Output the (X, Y) coordinate of the center of the cell containing the given text.  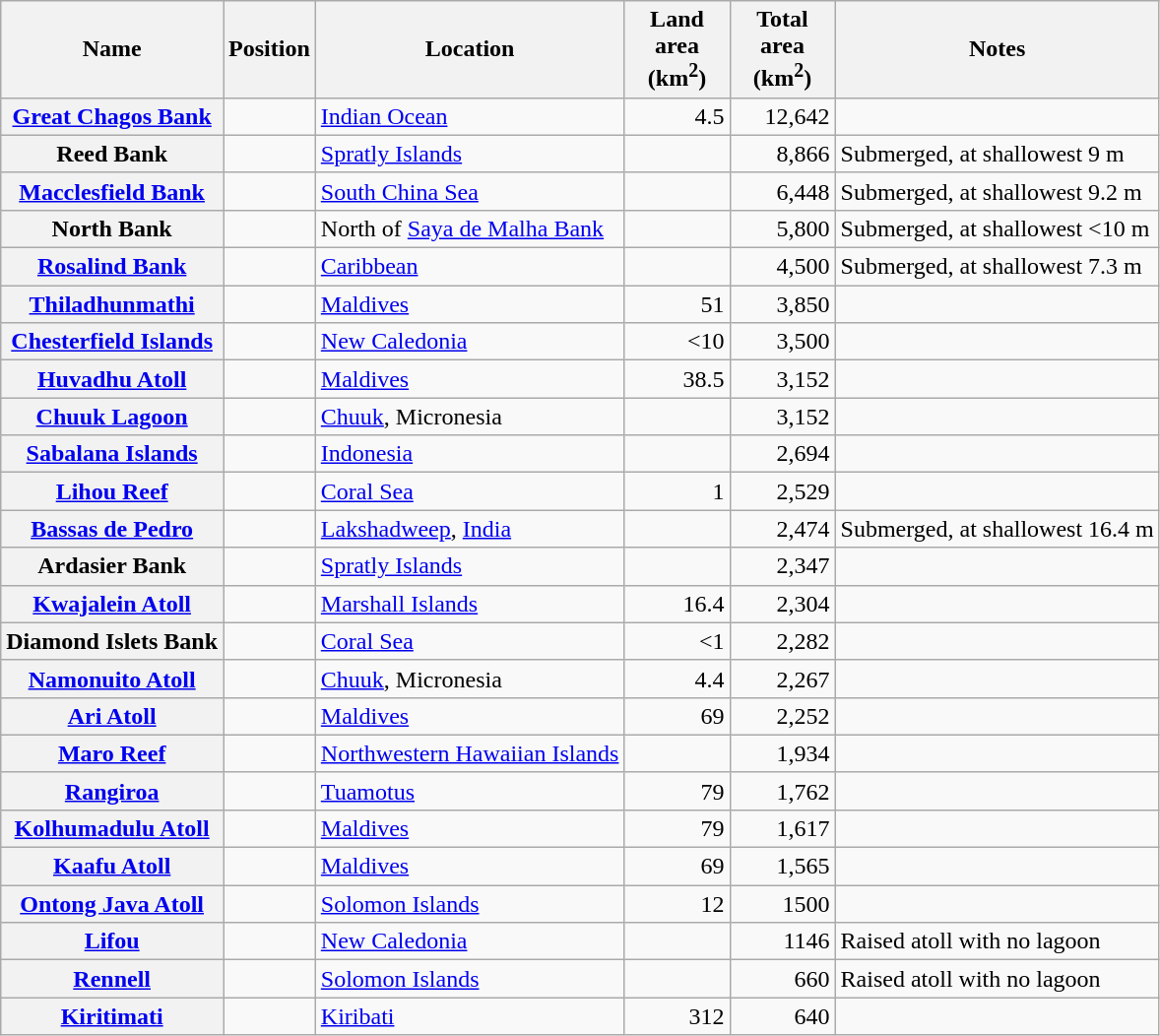
51 (677, 304)
5,800 (782, 228)
North of Saya de Malha Bank (470, 228)
2,529 (782, 491)
Great Chagos Bank (112, 116)
North Bank (112, 228)
2,347 (782, 566)
Kwajalein Atoll (112, 604)
Indonesia (470, 454)
Name (112, 49)
640 (782, 1016)
3,500 (782, 342)
South China Sea (470, 191)
2,694 (782, 454)
Lifou (112, 941)
Maro Reef (112, 753)
2,474 (782, 529)
Rosalind Bank (112, 267)
8,866 (782, 154)
Land area (km2) (677, 49)
2,267 (782, 679)
Macclesfield Bank (112, 191)
Kiritimati (112, 1016)
Location (470, 49)
Kiribati (470, 1016)
312 (677, 1016)
38.5 (677, 379)
Submerged, at shallowest 9 m (997, 154)
Sabalana Islands (112, 454)
Diamond Islets Bank (112, 641)
4.4 (677, 679)
Submerged, at shallowest 9.2 m (997, 191)
660 (782, 979)
Tuamotus (470, 791)
Lakshadweep, India (470, 529)
Indian Ocean (470, 116)
Marshall Islands (470, 604)
Lihou Reef (112, 491)
1,565 (782, 867)
1,934 (782, 753)
Ontong Java Atoll (112, 904)
6,448 (782, 191)
Submerged, at shallowest 7.3 m (997, 267)
Kolhumadulu Atoll (112, 828)
Huvadhu Atoll (112, 379)
<1 (677, 641)
Bassas de Pedro (112, 529)
Namonuito Atoll (112, 679)
1500 (782, 904)
1,762 (782, 791)
Rangiroa (112, 791)
4.5 (677, 116)
16.4 (677, 604)
<10 (677, 342)
Northwestern Hawaiian Islands (470, 753)
Position (270, 49)
12 (677, 904)
4,500 (782, 267)
Reed Bank (112, 154)
Ardasier Bank (112, 566)
3,850 (782, 304)
Submerged, at shallowest <10 m (997, 228)
Thiladhunmathi (112, 304)
1146 (782, 941)
2,282 (782, 641)
Chesterfield Islands (112, 342)
Ari Atoll (112, 716)
2,304 (782, 604)
Total area (km2) (782, 49)
Submerged, at shallowest 16.4 m (997, 529)
12,642 (782, 116)
1 (677, 491)
Rennell (112, 979)
Notes (997, 49)
Caribbean (470, 267)
2,252 (782, 716)
Chuuk Lagoon (112, 417)
1,617 (782, 828)
Kaafu Atoll (112, 867)
